Detect which cell encompasses the target text, then output its [X, Y] center coordinate. 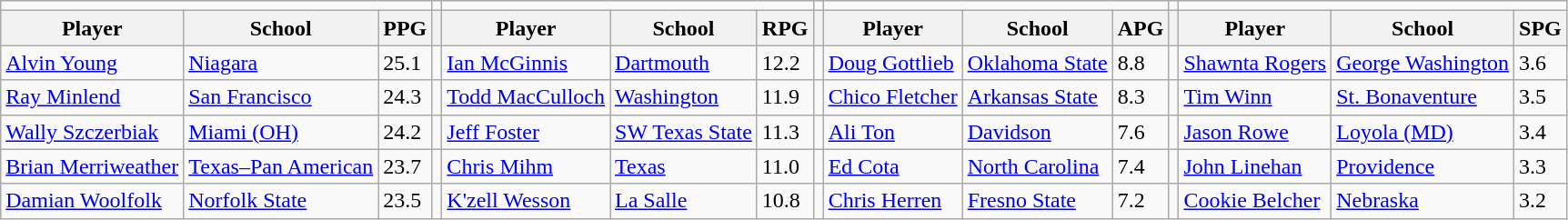
25.1 [406, 63]
Providence [1422, 166]
8.8 [1141, 63]
Oklahoma State [1037, 63]
10.8 [785, 201]
8.3 [1141, 97]
Ed Cota [893, 166]
John Linehan [1255, 166]
RPG [785, 28]
Washington [684, 97]
Wally Szczerbiak [93, 132]
Damian Woolfolk [93, 201]
Ali Ton [893, 132]
7.6 [1141, 132]
7.2 [1141, 201]
3.5 [1541, 97]
3.3 [1541, 166]
Chico Fletcher [893, 97]
Doug Gottlieb [893, 63]
11.3 [785, 132]
SW Texas State [684, 132]
North Carolina [1037, 166]
Chris Mihm [526, 166]
11.0 [785, 166]
Chris Herren [893, 201]
Norfolk State [281, 201]
SPG [1541, 28]
Ian McGinnis [526, 63]
Dartmouth [684, 63]
Nebraska [1422, 201]
Brian Merriweather [93, 166]
Jeff Foster [526, 132]
La Salle [684, 201]
APG [1141, 28]
24.2 [406, 132]
24.3 [406, 97]
23.7 [406, 166]
Jason Rowe [1255, 132]
23.5 [406, 201]
Cookie Belcher [1255, 201]
Ray Minlend [93, 97]
Davidson [1037, 132]
San Francisco [281, 97]
11.9 [785, 97]
K'zell Wesson [526, 201]
12.2 [785, 63]
Alvin Young [93, 63]
3.2 [1541, 201]
Niagara [281, 63]
Tim Winn [1255, 97]
PPG [406, 28]
Arkansas State [1037, 97]
Texas–Pan American [281, 166]
St. Bonaventure [1422, 97]
7.4 [1141, 166]
Miami (OH) [281, 132]
3.4 [1541, 132]
Fresno State [1037, 201]
Shawnta Rogers [1255, 63]
Loyola (MD) [1422, 132]
George Washington [1422, 63]
Todd MacCulloch [526, 97]
3.6 [1541, 63]
Texas [684, 166]
